For the text-containing cell, return its midpoint in (x, y) coordinate format. 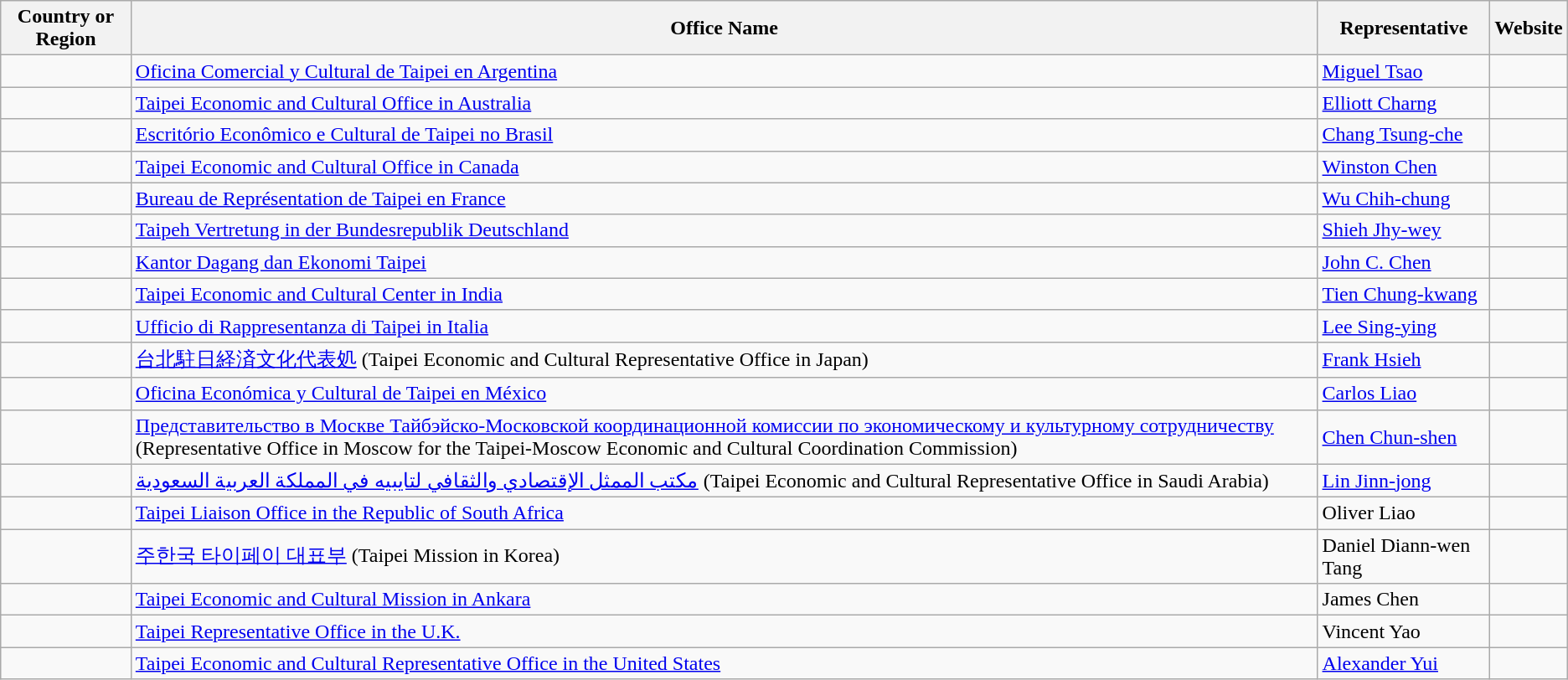
Escritório Econômico e Cultural de Taipei no Brasil (724, 135)
Taipei Liaison Office in the Republic of South Africa (724, 513)
Lin Jinn-jong (1404, 481)
Oficina Económica y Cultural de Taipei en México (724, 394)
Miguel Tsao (1404, 71)
Website (1529, 28)
Carlos Liao (1404, 394)
Country or Region (66, 28)
Bureau de Représentation de Taipei en France (724, 198)
Office Name (724, 28)
Alexander Yui (1404, 663)
James Chen (1404, 600)
주한국 타이페이 대표부 (Taipei Mission in Korea) (724, 556)
Representative (1404, 28)
Taipei Economic and Cultural Mission in Ankara (724, 600)
Taipei Economic and Cultural Center in India (724, 294)
Taipei Representative Office in the U.K. (724, 631)
Daniel Diann-wen Tang (1404, 556)
Taipei Economic and Cultural Office in Australia (724, 103)
Vincent Yao (1404, 631)
Taipei Economic and Cultural Representative Office in the United States (724, 663)
Oficina Comercial y Cultural de Taipei en Argentina (724, 71)
Chen Chun-shen (1404, 437)
Oliver Liao (1404, 513)
Frank Hsieh (1404, 360)
مكتب الممثل الإقتصادي والثقافي لتايبيه في المملكة العربية السعودية (Taipei Economic and Cultural Representative Office in Saudi Arabia) (724, 481)
Tien Chung-kwang (1404, 294)
Shieh Jhy-wey (1404, 230)
台北駐日経済文化代表処 (Taipei Economic and Cultural Representative Office in Japan) (724, 360)
Taipei Economic and Cultural Office in Canada (724, 167)
Ufficio di Rappresentanza di Taipei in Italia (724, 326)
Wu Chih-chung (1404, 198)
Elliott Charng (1404, 103)
John C. Chen (1404, 262)
Winston Chen (1404, 167)
Kantor Dagang dan Ekonomi Taipei (724, 262)
Lee Sing-ying (1404, 326)
Taipeh Vertretung in der Bundesrepublik Deutschland (724, 230)
Chang Tsung-che (1404, 135)
